Output the (x, y) coordinate of the center of the cell containing the given text.  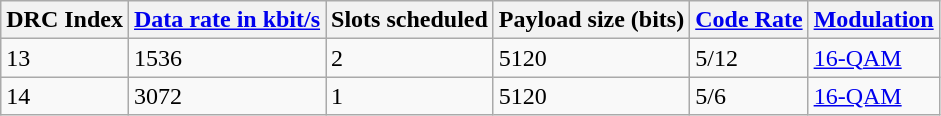
1 (410, 96)
Data rate in kbit/s (228, 20)
Modulation (874, 20)
2 (410, 58)
5/12 (749, 58)
5/6 (749, 96)
Slots scheduled (410, 20)
DRC Index (65, 20)
14 (65, 96)
Code Rate (749, 20)
Payload size (bits) (591, 20)
3072 (228, 96)
1536 (228, 58)
13 (65, 58)
